Pinpoint the cell where the given text exists, returning its [x, y] midpoint coordinate. 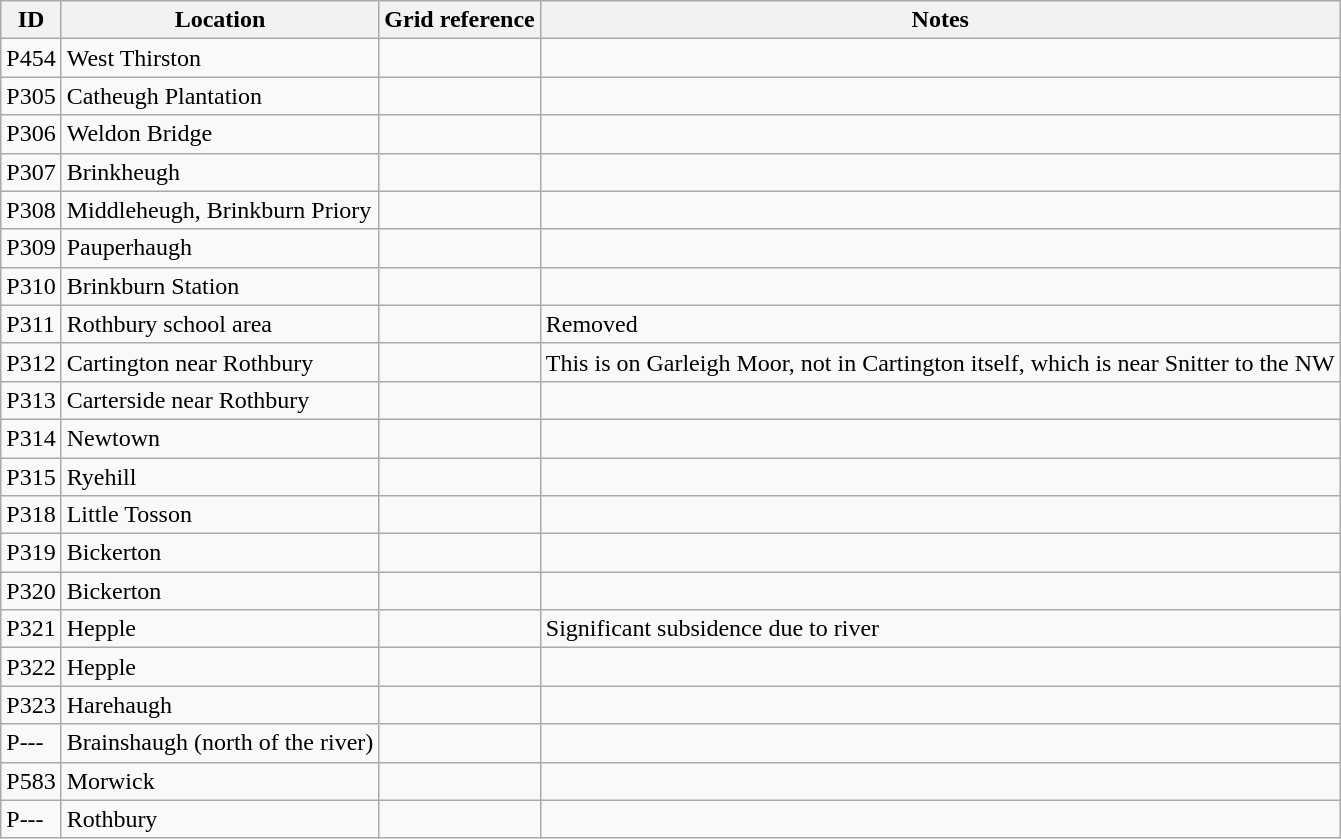
Ryehill [220, 477]
P320 [31, 591]
Removed [940, 324]
P314 [31, 438]
Brinkburn Station [220, 286]
ID [31, 20]
P323 [31, 705]
Significant subsidence due to river [940, 629]
P306 [31, 134]
Notes [940, 20]
P321 [31, 629]
P454 [31, 58]
P583 [31, 781]
Newtown [220, 438]
Pauperhaugh [220, 248]
P305 [31, 96]
This is on Garleigh Moor, not in Cartington itself, which is near Snitter to the NW [940, 362]
Grid reference [460, 20]
Middleheugh, Brinkburn Priory [220, 210]
P319 [31, 553]
P318 [31, 515]
Catheugh Plantation [220, 96]
Rothbury school area [220, 324]
Little Tosson [220, 515]
Rothbury [220, 819]
West Thirston [220, 58]
Brainshaugh (north of the river) [220, 743]
P313 [31, 400]
Brinkheugh [220, 172]
P307 [31, 172]
P315 [31, 477]
Weldon Bridge [220, 134]
Location [220, 20]
Harehaugh [220, 705]
Cartington near Rothbury [220, 362]
Carterside near Rothbury [220, 400]
Morwick [220, 781]
P309 [31, 248]
P310 [31, 286]
P312 [31, 362]
P308 [31, 210]
P322 [31, 667]
P311 [31, 324]
